Return the [x, y] coordinate for the center point of the cell that contains the specified text.  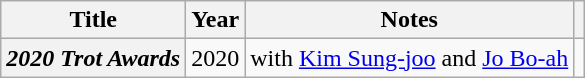
Notes [410, 20]
2020 Trot Awards [94, 58]
with Kim Sung-joo and Jo Bo-ah [410, 58]
2020 [216, 58]
Title [94, 20]
Year [216, 20]
